Detect which cell encompasses the target text, then output its (x, y) center coordinate. 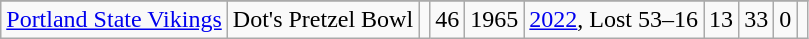
2022, Lost 53–16 (614, 20)
Dot's Pretzel Bowl (322, 20)
Portland State Vikings (114, 20)
46 (448, 20)
13 (722, 20)
0 (786, 20)
33 (756, 20)
1965 (494, 20)
